Provide the [x, y] coordinate of the cell's center where the given text is located.  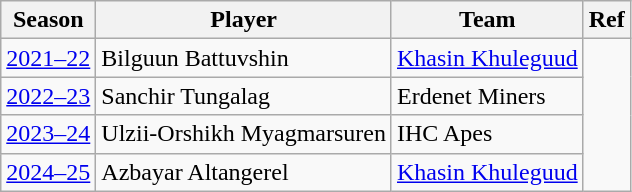
2024–25 [48, 172]
2021–22 [48, 58]
2023–24 [48, 134]
Bilguun Battuvshin [244, 58]
Player [244, 20]
Team [487, 20]
Season [48, 20]
Ulzii-Orshikh Myagmarsuren [244, 134]
2022–23 [48, 96]
Sanchir Tungalag [244, 96]
Ref [606, 20]
Azbayar Altangerel [244, 172]
Erdenet Miners [487, 96]
IHC Apes [487, 134]
